Find where the given text appears and provide that cell's center as [x, y] coordinate. 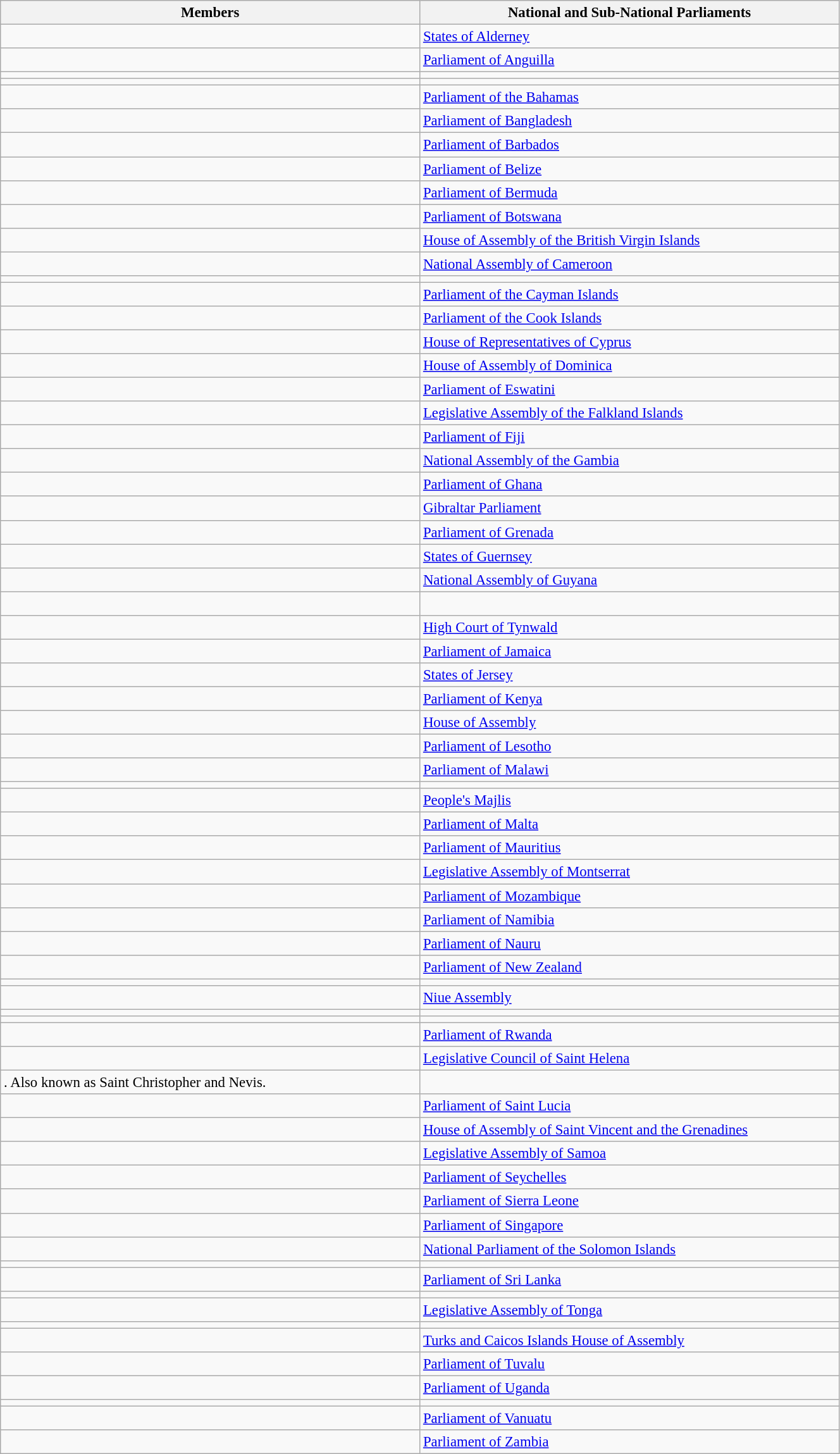
Parliament of Uganda [630, 1388]
Legislative Assembly of Samoa [630, 1153]
People's Majlis [630, 800]
Parliament of Vanuatu [630, 1419]
Niue Assembly [630, 998]
House of Assembly of the British Virgin Islands [630, 240]
Members [210, 13]
House of Assembly [630, 723]
House of Representatives of Cyprus [630, 342]
Parliament of Belize [630, 169]
House of Assembly of Saint Vincent and the Grenadines [630, 1130]
Parliament of Eswatini [630, 390]
Parliament of Rwanda [630, 1035]
Parliament of Grenada [630, 532]
House of Assembly of Dominica [630, 366]
Parliament of Sri Lanka [630, 1279]
Parliament of Jamaica [630, 651]
Legislative Council of Saint Helena [630, 1059]
Parliament of Seychelles [630, 1177]
Parliament of Anguilla [630, 60]
Parliament of Singapore [630, 1225]
States of Jersey [630, 675]
Gibraltar Parliament [630, 509]
Parliament of Malawi [630, 770]
Parliament of Kenya [630, 699]
Parliament of the Cook Islands [630, 318]
Turks and Caicos Islands House of Assembly [630, 1340]
Parliament of Saint Lucia [630, 1106]
Parliament of Fiji [630, 437]
Parliament of Bermuda [630, 192]
States of Guernsey [630, 556]
Parliament of Mozambique [630, 896]
National and Sub-National Parliaments [630, 13]
Legislative Assembly of the Falkland Islands [630, 413]
Parliament of Bangladesh [630, 121]
States of Alderney [630, 37]
Parliament of Mauritius [630, 848]
Parliament of Lesotho [630, 747]
National Assembly of Cameroon [630, 264]
High Court of Tynwald [630, 628]
Parliament of Nauru [630, 943]
Parliament of Sierra Leone [630, 1202]
Parliament of the Bahamas [630, 97]
Parliament of Botswana [630, 216]
Parliament of Zambia [630, 1442]
Legislative Assembly of Montserrat [630, 872]
Legislative Assembly of Tonga [630, 1310]
Parliament of Namibia [630, 919]
Parliament of Ghana [630, 485]
Parliament of the Cayman Islands [630, 294]
National Assembly of Guyana [630, 580]
National Parliament of the Solomon Islands [630, 1249]
Parliament of Barbados [630, 145]
Parliament of Malta [630, 824]
Parliament of Tuvalu [630, 1364]
. Also known as Saint Christopher and Nevis. [210, 1083]
National Assembly of the Gambia [630, 461]
Parliament of New Zealand [630, 967]
